Return the [x, y] coordinate for the center point of the cell that contains the specified text.  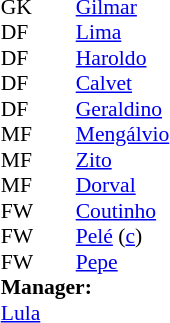
Haroldo [123, 58]
Pelé (c) [123, 237]
Dorval [123, 185]
Manager: [86, 287]
Lima [123, 33]
Zito [123, 160]
Mengálvio [123, 135]
Coutinho [123, 211]
Pepe [123, 262]
Calvet [123, 83]
Geraldino [123, 109]
